Detect which cell encompasses the target text, then output its (X, Y) center coordinate. 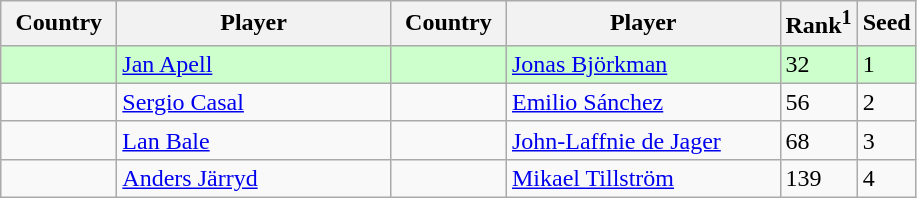
1 (886, 64)
4 (886, 178)
68 (818, 140)
56 (818, 102)
Lan Bale (254, 140)
Rank1 (818, 24)
139 (818, 178)
2 (886, 102)
32 (818, 64)
Anders Järryd (254, 178)
Sergio Casal (254, 102)
Seed (886, 24)
John-Laffnie de Jager (643, 140)
3 (886, 140)
Jan Apell (254, 64)
Jonas Björkman (643, 64)
Mikael Tillström (643, 178)
Emilio Sánchez (643, 102)
